Determine the [X, Y] coordinate at the center of the cell enclosing the given text.  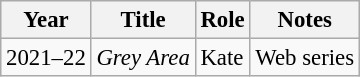
Kate [222, 58]
2021–22 [46, 58]
Role [222, 20]
Notes [304, 20]
Grey Area [143, 58]
Year [46, 20]
Web series [304, 58]
Title [143, 20]
